Output the [x, y] coordinate of the center of the cell containing the given text.  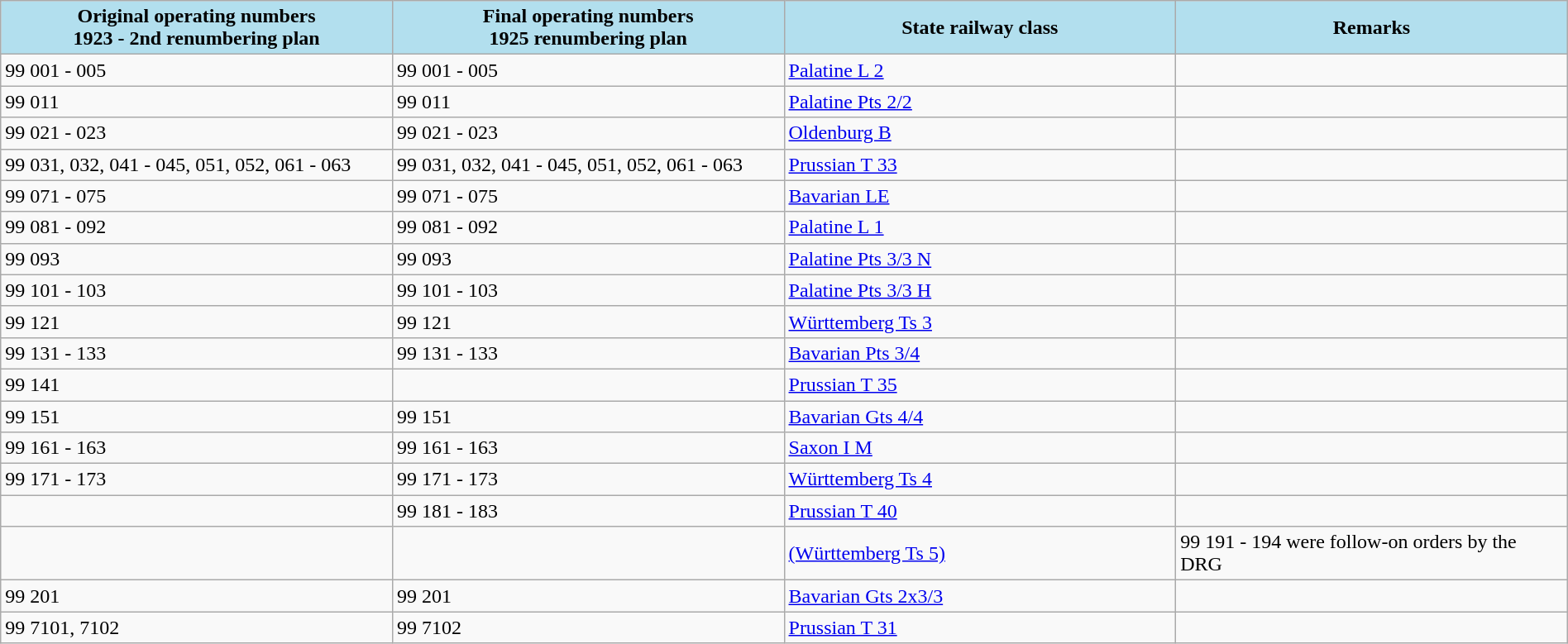
Original operating numbers 1923 - 2nd renumbering plan [197, 28]
Bavarian Gts 4/4 [980, 416]
99 191 - 194 were follow-on orders by the DRG [1372, 554]
Remarks [1372, 28]
Prussian T 31 [980, 627]
Final operating numbers 1925 renumbering plan [588, 28]
99 7101, 7102 [197, 627]
State railway class [980, 28]
Palatine Pts 2/2 [980, 102]
Bavarian Gts 2x3/3 [980, 596]
(Württemberg Ts 5) [980, 554]
Palatine L 2 [980, 70]
99 141 [197, 384]
Prussian T 33 [980, 165]
99 7102 [588, 627]
99 181 - 183 [588, 511]
Oldenburg B [980, 133]
Bavarian LE [980, 196]
Palatine L 1 [980, 227]
Saxon I M [980, 448]
Prussian T 40 [980, 511]
Württemberg Ts 3 [980, 322]
Bavarian Pts 3/4 [980, 353]
Prussian T 35 [980, 384]
Württemberg Ts 4 [980, 479]
Palatine Pts 3/3 N [980, 259]
Palatine Pts 3/3 H [980, 290]
